Pinpoint the cell where the given text exists, returning its (x, y) midpoint coordinate. 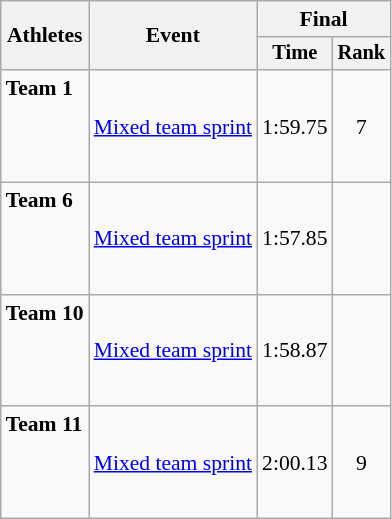
1:58.87 (294, 351)
9 (362, 463)
Rank (362, 54)
1:59.75 (294, 126)
Team 6 (45, 239)
Athletes (45, 36)
Final (324, 19)
7 (362, 126)
Team 1 (45, 126)
Team 10 (45, 351)
1:57.85 (294, 239)
Event (173, 36)
2:00.13 (294, 463)
Team 11 (45, 463)
Time (294, 54)
